Find where the given text appears and provide that cell's center as [X, Y] coordinate. 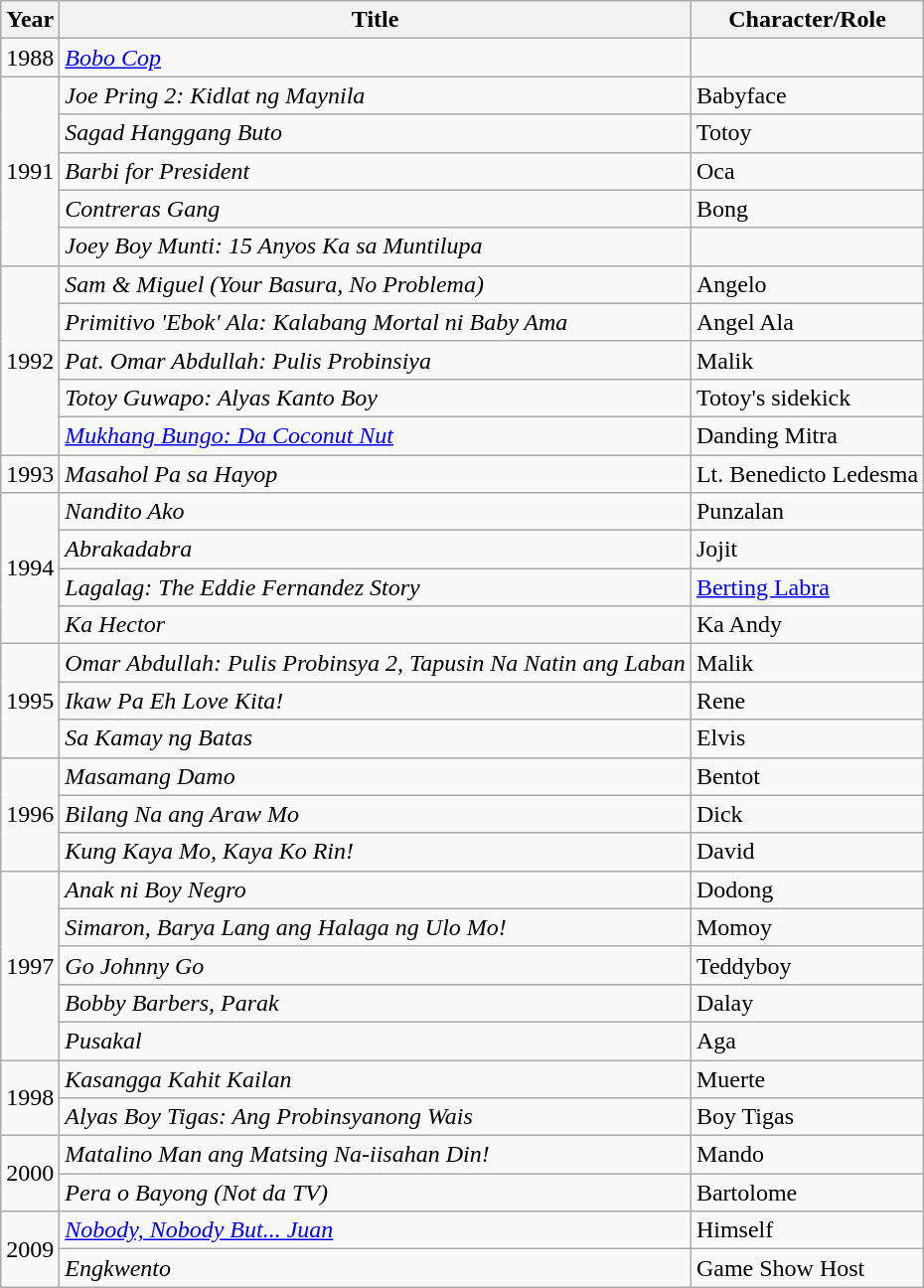
1997 [30, 965]
Elvis [807, 738]
1995 [30, 701]
David [807, 852]
Ka Hector [376, 625]
Mukhang Bungo: Da Coconut Nut [376, 435]
Lagalag: The Eddie Fernandez Story [376, 587]
Himself [807, 1230]
1994 [30, 568]
1998 [30, 1097]
Pera o Bayong (Not da TV) [376, 1193]
Anak ni Boy Negro [376, 889]
Rene [807, 701]
1992 [30, 360]
Go Johnny Go [376, 965]
2000 [30, 1174]
1988 [30, 58]
Character/Role [807, 20]
Year [30, 20]
1996 [30, 814]
Sa Kamay ng Batas [376, 738]
Totoy Guwapo: Alyas Kanto Boy [376, 398]
Bobo Cop [376, 58]
Lt. Benedicto Ledesma [807, 474]
Joe Pring 2: Kidlat ng Maynila [376, 95]
Danding Mitra [807, 435]
Masamang Damo [376, 776]
Omar Abdullah: Pulis Probinsya 2, Tapusin Na Natin ang Laban [376, 663]
1991 [30, 171]
Bobby Barbers, Parak [376, 1003]
Bentot [807, 776]
Primitivo 'Ebok' Ala: Kalabang Mortal ni Baby Ama [376, 322]
Totoy [807, 133]
Ikaw Pa Eh Love Kita! [376, 701]
Bong [807, 209]
Nobody, Nobody But... Juan [376, 1230]
Barbi for President [376, 171]
Contreras Gang [376, 209]
Pusakal [376, 1041]
Angel Ala [807, 322]
Dalay [807, 1003]
Teddyboy [807, 965]
Momoy [807, 927]
Simaron, Barya Lang ang Halaga ng Ulo Mo! [376, 927]
Sagad Hanggang Buto [376, 133]
Aga [807, 1041]
Mando [807, 1155]
Jojit [807, 550]
Game Show Host [807, 1268]
Kung Kaya Mo, Kaya Ko Rin! [376, 852]
Totoy's sidekick [807, 398]
Abrakadabra [376, 550]
Nandito Ako [376, 512]
Title [376, 20]
Babyface [807, 95]
Muerte [807, 1078]
Angelo [807, 284]
Engkwento [376, 1268]
Ka Andy [807, 625]
Masahol Pa sa Hayop [376, 474]
Joey Boy Munti: 15 Anyos Ka sa Muntilupa [376, 246]
2009 [30, 1249]
1993 [30, 474]
Dodong [807, 889]
Oca [807, 171]
Punzalan [807, 512]
Bilang Na ang Araw Mo [376, 814]
Boy Tigas [807, 1117]
Alyas Boy Tigas: Ang Probinsyanong Wais [376, 1117]
Pat. Omar Abdullah: Pulis Probinsiya [376, 360]
Bartolome [807, 1193]
Sam & Miguel (Your Basura, No Problema) [376, 284]
Dick [807, 814]
Berting Labra [807, 587]
Matalino Man ang Matsing Na-iisahan Din! [376, 1155]
Kasangga Kahit Kailan [376, 1078]
